Identify which cell holds the provided text, then report its [X, Y] central coordinate. 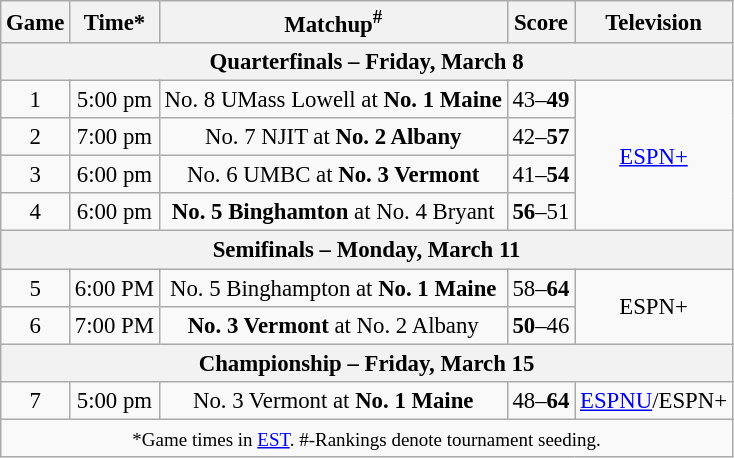
42–57 [541, 137]
Time* [115, 22]
7 [36, 400]
*Game times in EST. #-Rankings denote tournament seeding. [367, 438]
2 [36, 137]
Score [541, 22]
56–51 [541, 213]
No. 3 Vermont at No. 1 Maine [333, 400]
No. 5 Binghampton at No. 1 Maine [333, 288]
No. 8 UMass Lowell at No. 1 Maine [333, 100]
6 [36, 325]
1 [36, 100]
48–64 [541, 400]
50–46 [541, 325]
Semifinals – Monday, March 11 [367, 250]
7:00 pm [115, 137]
58–64 [541, 288]
No. 7 NJIT at No. 2 Albany [333, 137]
ESPNU/ESPN+ [654, 400]
Quarterfinals – Friday, March 8 [367, 62]
5 [36, 288]
3 [36, 175]
4 [36, 213]
7:00 PM [115, 325]
Game [36, 22]
41–54 [541, 175]
No. 5 Binghamton at No. 4 Bryant [333, 213]
No. 6 UMBC at No. 3 Vermont [333, 175]
Championship – Friday, March 15 [367, 363]
Television [654, 22]
43–49 [541, 100]
Matchup# [333, 22]
6:00 PM [115, 288]
No. 3 Vermont at No. 2 Albany [333, 325]
